Scan for the cell matching the given text and deliver its (x, y) coordinate at center. 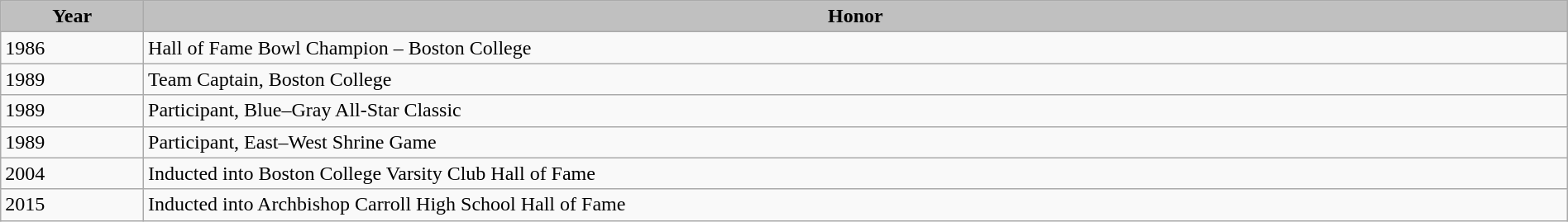
2015 (73, 205)
Participant, East–West Shrine Game (856, 142)
1986 (73, 48)
Inducted into Archbishop Carroll High School Hall of Fame (856, 205)
Team Captain, Boston College (856, 79)
2004 (73, 173)
Hall of Fame Bowl Champion – Boston College (856, 48)
Honor (856, 17)
Inducted into Boston College Varsity Club Hall of Fame (856, 173)
Year (73, 17)
Participant, Blue–Gray All-Star Classic (856, 111)
